Scan for the cell matching the given text and deliver its [x, y] coordinate at center. 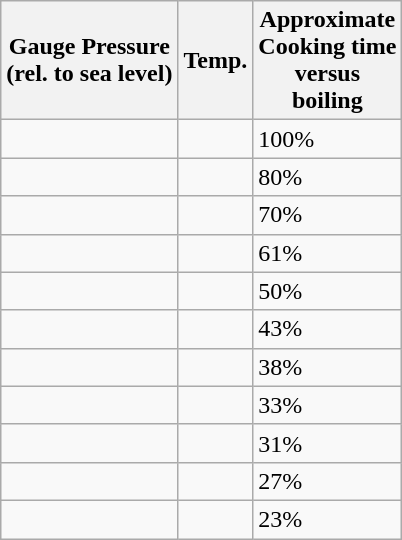
70% [328, 215]
27% [328, 481]
61% [328, 253]
80% [328, 177]
50% [328, 291]
Gauge Pressure(rel. to sea level) [90, 60]
23% [328, 519]
31% [328, 443]
Temp. [216, 60]
38% [328, 367]
ApproximateCooking timeversus boiling [328, 60]
43% [328, 329]
33% [328, 405]
100% [328, 139]
